For the text-containing cell, return its midpoint in [x, y] coordinate format. 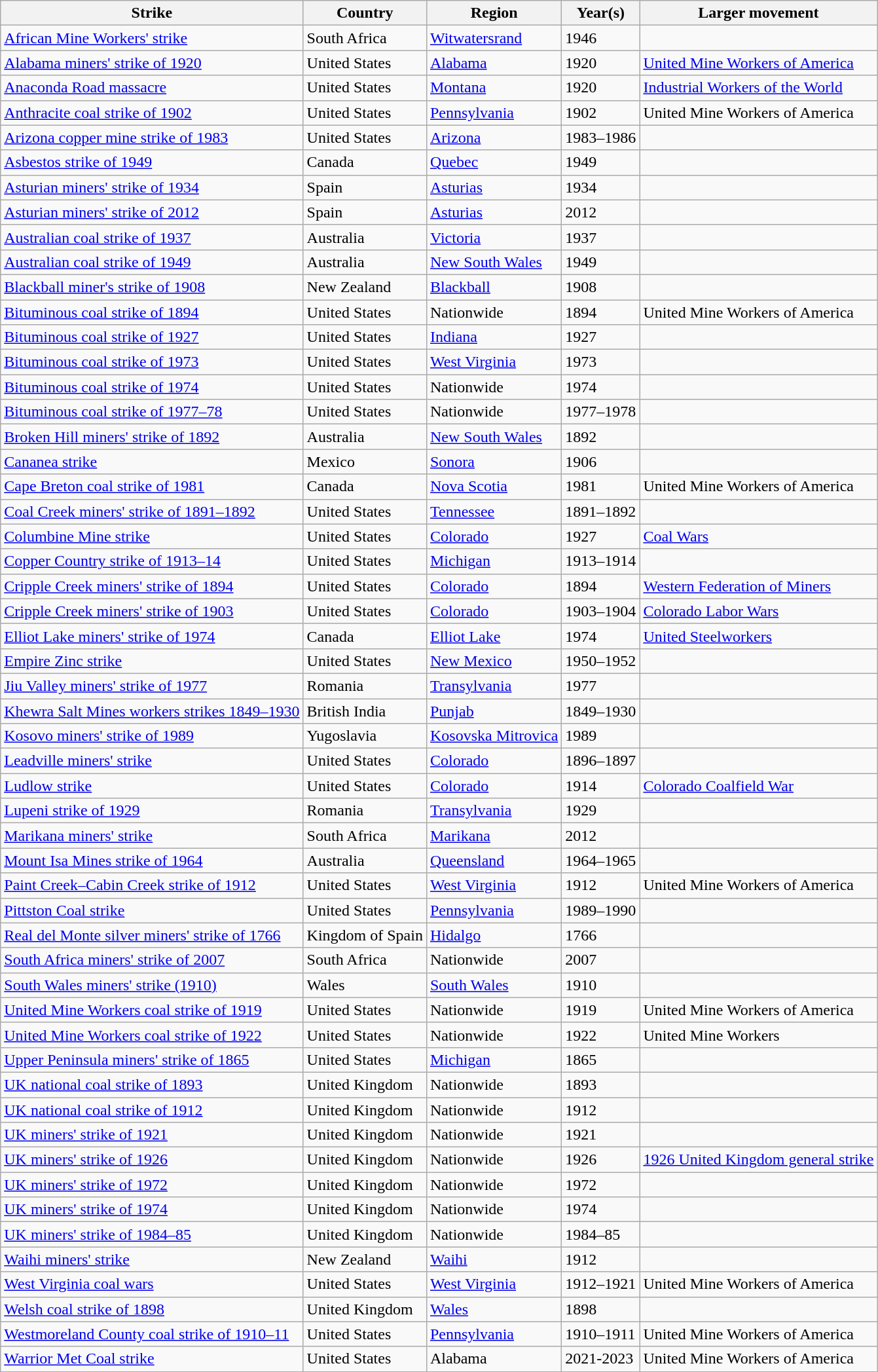
1934 [601, 187]
Elliot Lake miners' strike of 1974 [152, 636]
Anaconda Road massacre [152, 88]
United Mine Workers coal strike of 1919 [152, 1010]
1929 [601, 811]
Empire Zinc strike [152, 661]
Cananea strike [152, 462]
Blackball [494, 287]
Asturian miners' strike of 1934 [152, 187]
Punjab [494, 711]
Australian coal strike of 1937 [152, 237]
1865 [601, 1060]
1919 [601, 1010]
1989–1990 [601, 910]
South Wales miners' strike (1910) [152, 985]
Mexico [365, 462]
1891–1892 [601, 511]
1989 [601, 736]
Waihi [494, 1259]
Kingdom of Spain [365, 935]
UK national coal strike of 1912 [152, 1110]
Coal Creek miners' strike of 1891–1892 [152, 511]
Tennessee [494, 511]
Blackball miner's strike of 1908 [152, 287]
South Wales [494, 985]
1922 [601, 1035]
Sonora [494, 462]
1914 [601, 786]
1893 [601, 1085]
Paint Creek–Cabin Creek strike of 1912 [152, 885]
Jiu Valley miners' strike of 1977 [152, 686]
1926 United Kingdom general strike [758, 1160]
Anthracite coal strike of 1902 [152, 113]
Bituminous coal strike of 1973 [152, 362]
Bituminous coal strike of 1894 [152, 312]
Cripple Creek miners' strike of 1894 [152, 586]
1937 [601, 237]
Asbestos strike of 1949 [152, 162]
1766 [601, 935]
Marikana [494, 836]
Marikana miners' strike [152, 836]
Arizona copper mine strike of 1983 [152, 138]
2021-2023 [601, 1359]
West Virginia coal wars [152, 1284]
Colorado Coalfield War [758, 786]
1849–1930 [601, 711]
1973 [601, 362]
1902 [601, 113]
United Mine Workers coal strike of 1922 [152, 1035]
Warrior Met Coal strike [152, 1359]
Bituminous coal strike of 1977–78 [152, 412]
Colorado Labor Wars [758, 611]
United Steelworkers [758, 636]
1977 [601, 686]
Upper Peninsula miners' strike of 1865 [152, 1060]
Kosovska Mitrovica [494, 736]
1903–1904 [601, 611]
South Africa miners' strike of 2007 [152, 960]
UK miners' strike of 1921 [152, 1135]
Quebec [494, 162]
Bituminous coal strike of 1927 [152, 337]
UK national coal strike of 1893 [152, 1085]
UK miners' strike of 1972 [152, 1185]
Leadville miners' strike [152, 761]
Australian coal strike of 1949 [152, 262]
1950–1952 [601, 661]
1972 [601, 1185]
1983–1986 [601, 138]
Westmoreland County coal strike of 1910–11 [152, 1334]
Copper Country strike of 1913–14 [152, 561]
African Mine Workers' strike [152, 38]
Khewra Salt Mines workers strikes 1849–1930 [152, 711]
1896–1897 [601, 761]
1964–1965 [601, 861]
UK miners' strike of 1984–85 [152, 1234]
Region [494, 13]
Asturian miners' strike of 2012 [152, 212]
Victoria [494, 237]
Waihi miners' strike [152, 1259]
1913–1914 [601, 561]
1946 [601, 38]
1898 [601, 1309]
Columbine Mine strike [152, 536]
Ludlow strike [152, 786]
British India [365, 711]
New Mexico [494, 661]
Country [365, 13]
UK miners' strike of 1926 [152, 1160]
Welsh coal strike of 1898 [152, 1309]
Montana [494, 88]
1984–85 [601, 1234]
1912–1921 [601, 1284]
UK miners' strike of 1974 [152, 1210]
Nova Scotia [494, 487]
Bituminous coal strike of 1974 [152, 387]
Broken Hill miners' strike of 1892 [152, 437]
1910–1911 [601, 1334]
Indiana [494, 337]
Real del Monte silver miners' strike of 1766 [152, 935]
Elliot Lake [494, 636]
Industrial Workers of the World [758, 88]
Coal Wars [758, 536]
1977–1978 [601, 412]
Alabama miners' strike of 1920 [152, 63]
Strike [152, 13]
Year(s) [601, 13]
Cripple Creek miners' strike of 1903 [152, 611]
Queensland [494, 861]
Hidalgo [494, 935]
2007 [601, 960]
Arizona [494, 138]
1910 [601, 985]
Larger movement [758, 13]
Pittston Coal strike [152, 910]
Lupeni strike of 1929 [152, 811]
1981 [601, 487]
United Mine Workers [758, 1035]
Cape Breton coal strike of 1981 [152, 487]
Yugoslavia [365, 736]
1906 [601, 462]
1892 [601, 437]
Kosovo miners' strike of 1989 [152, 736]
Mount Isa Mines strike of 1964 [152, 861]
1926 [601, 1160]
1921 [601, 1135]
Witwatersrand [494, 38]
Western Federation of Miners [758, 586]
1908 [601, 287]
